Pinpoint the cell where the given text exists, returning its [X, Y] midpoint coordinate. 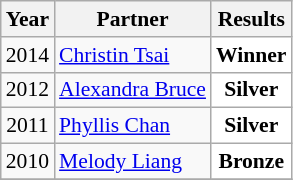
Alexandra Bruce [132, 90]
Year [28, 19]
Partner [132, 19]
Results [252, 19]
2012 [28, 90]
2010 [28, 162]
Melody Liang [132, 162]
Phyllis Chan [132, 126]
2011 [28, 126]
Christin Tsai [132, 55]
Bronze [252, 162]
Winner [252, 55]
2014 [28, 55]
